Find where the given text appears and provide that cell's center as [X, Y] coordinate. 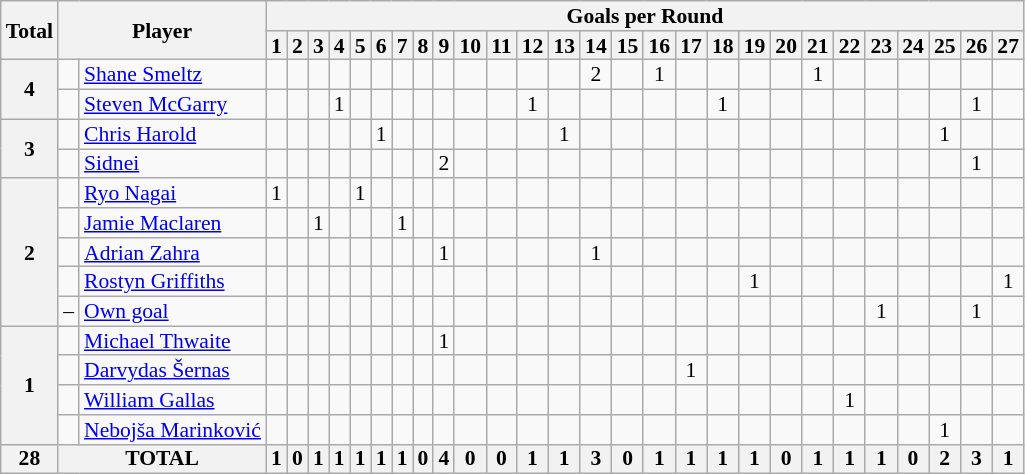
19 [755, 46]
9 [444, 46]
5 [360, 46]
Total [30, 30]
26 [977, 46]
14 [596, 46]
28 [30, 459]
16 [659, 46]
Shane Smeltz [172, 75]
23 [881, 46]
11 [502, 46]
Nebojša Marinković [172, 430]
TOTAL [162, 459]
27 [1008, 46]
7 [402, 46]
Steven McGarry [172, 105]
Sidnei [172, 164]
21 [818, 46]
15 [628, 46]
Rostyn Griffiths [172, 282]
20 [786, 46]
Michael Thwaite [172, 341]
13 [564, 46]
12 [533, 46]
17 [691, 46]
8 [422, 46]
25 [945, 46]
Darvydas Šernas [172, 371]
6 [382, 46]
William Gallas [172, 400]
Own goal [172, 312]
18 [723, 46]
Jamie Maclaren [172, 223]
Goals per Round [645, 16]
– [68, 312]
22 [850, 46]
Player [162, 30]
Adrian Zahra [172, 253]
Ryo Nagai [172, 193]
Chris Harold [172, 134]
24 [913, 46]
10 [470, 46]
